Pinpoint the cell where the given text exists, returning its [X, Y] midpoint coordinate. 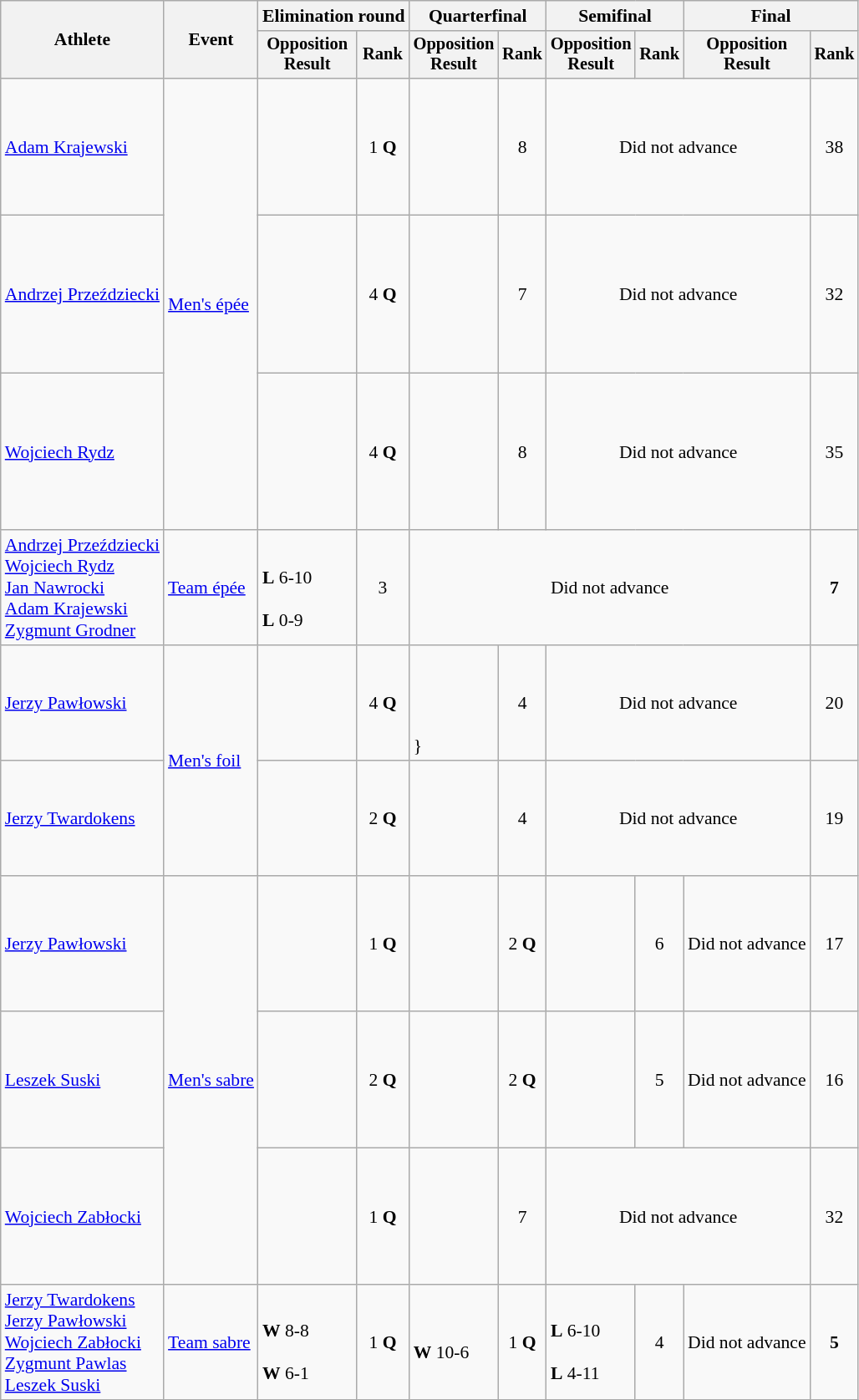
3 [383, 588]
W 10-6 [455, 1342]
Men's sabre [211, 1080]
Wojciech Rydz [82, 451]
35 [835, 451]
38 [835, 147]
Semifinal [615, 16]
Elimination round [334, 16]
Final [770, 16]
16 [835, 1080]
Leszek Suski [82, 1080]
Men's foil [211, 761]
L 6-10 L 0-9 [308, 588]
Men's épée [211, 304]
Event [211, 40]
L 6-10 L 4-11 [592, 1342]
19 [835, 818]
Andrzej PrzeździeckiWojciech RydzJan NawrockiAdam KrajewskiZygmunt Grodner [82, 588]
Quarterfinal [478, 16]
Wojciech Zabłocki [82, 1217]
W 8-8 W 6-1 [308, 1342]
Jerzy TwardokensJerzy PawłowskiWojciech ZabłockiZygmunt PawlasLeszek Suski [82, 1342]
20 [835, 703]
6 [659, 944]
Jerzy Twardokens [82, 818]
17 [835, 944]
Athlete [82, 40]
Team épée [211, 588]
Team sabre [211, 1342]
Adam Krajewski [82, 147]
Andrzej Przeździecki [82, 294]
} [455, 703]
